Scan for the cell matching the given text and deliver its (x, y) coordinate at center. 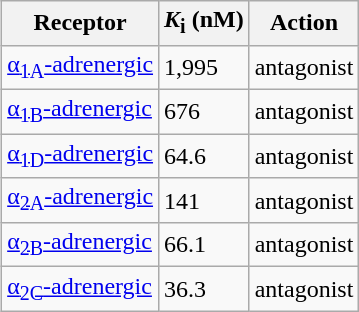
141 (204, 200)
Action (304, 23)
α1B-adrenergic (80, 111)
1,995 (204, 67)
α2C-adrenergic (80, 289)
α2B-adrenergic (80, 244)
α1A-adrenergic (80, 67)
Receptor (80, 23)
α1D-adrenergic (80, 156)
Ki (nM) (204, 23)
36.3 (204, 289)
66.1 (204, 244)
64.6 (204, 156)
676 (204, 111)
α2A-adrenergic (80, 200)
